Scan for the cell matching the given text and deliver its (X, Y) coordinate at center. 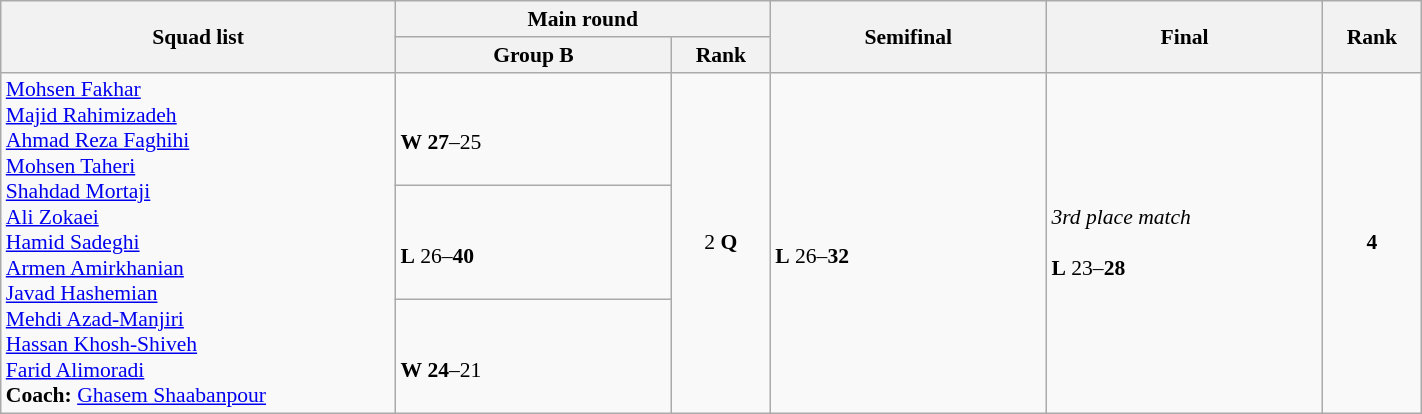
Group B (533, 55)
L 26–40 (533, 243)
4 (1372, 243)
Main round (582, 19)
Squad list (198, 36)
L 26–32 (908, 243)
Final (1184, 36)
Semifinal (908, 36)
2 Q (722, 243)
W 27–25 (533, 129)
W 24–21 (533, 357)
3rd place matchL 23–28 (1184, 243)
